Pinpoint the cell where the given text exists, returning its (x, y) midpoint coordinate. 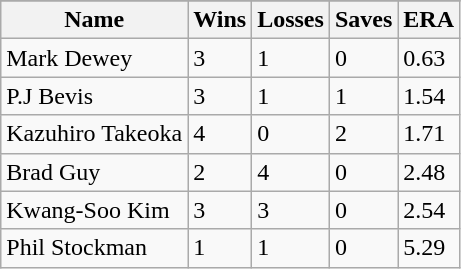
1.54 (429, 96)
Mark Dewey (94, 58)
Losses (291, 20)
2.48 (429, 172)
Saves (363, 20)
Kazuhiro Takeoka (94, 134)
Kwang-Soo Kim (94, 210)
0.63 (429, 58)
Name (94, 20)
1.71 (429, 134)
P.J Bevis (94, 96)
ERA (429, 20)
5.29 (429, 248)
Wins (220, 20)
2.54 (429, 210)
Brad Guy (94, 172)
Phil Stockman (94, 248)
